From the cell containing the given text, extract its center point as [X, Y] coordinate. 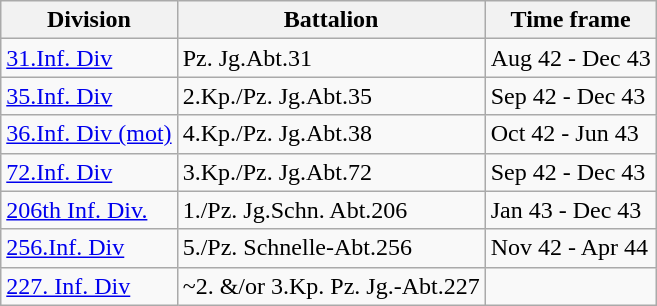
Pz. Jg.Abt.31 [331, 58]
36.Inf. Div (mot) [89, 134]
35.Inf. Div [89, 96]
~2. &/or 3.Kp. Pz. Jg.-Abt.227 [331, 286]
5./Pz. Schnelle-Abt.256 [331, 248]
3.Kp./Pz. Jg.Abt.72 [331, 172]
4.Kp./Pz. Jg.Abt.38 [331, 134]
256.Inf. Div [89, 248]
227. Inf. Div [89, 286]
2.Kp./Pz. Jg.Abt.35 [331, 96]
1./Pz. Jg.Schn. Abt.206 [331, 210]
72.Inf. Div [89, 172]
31.Inf. Div [89, 58]
Division [89, 20]
Battalion [331, 20]
Jan 43 - Dec 43 [570, 210]
Oct 42 - Jun 43 [570, 134]
Nov 42 - Apr 44 [570, 248]
206th Inf. Div. [89, 210]
Aug 42 - Dec 43 [570, 58]
Time frame [570, 20]
